Extract the [X, Y] coordinate from the center of the cell holding the provided text.  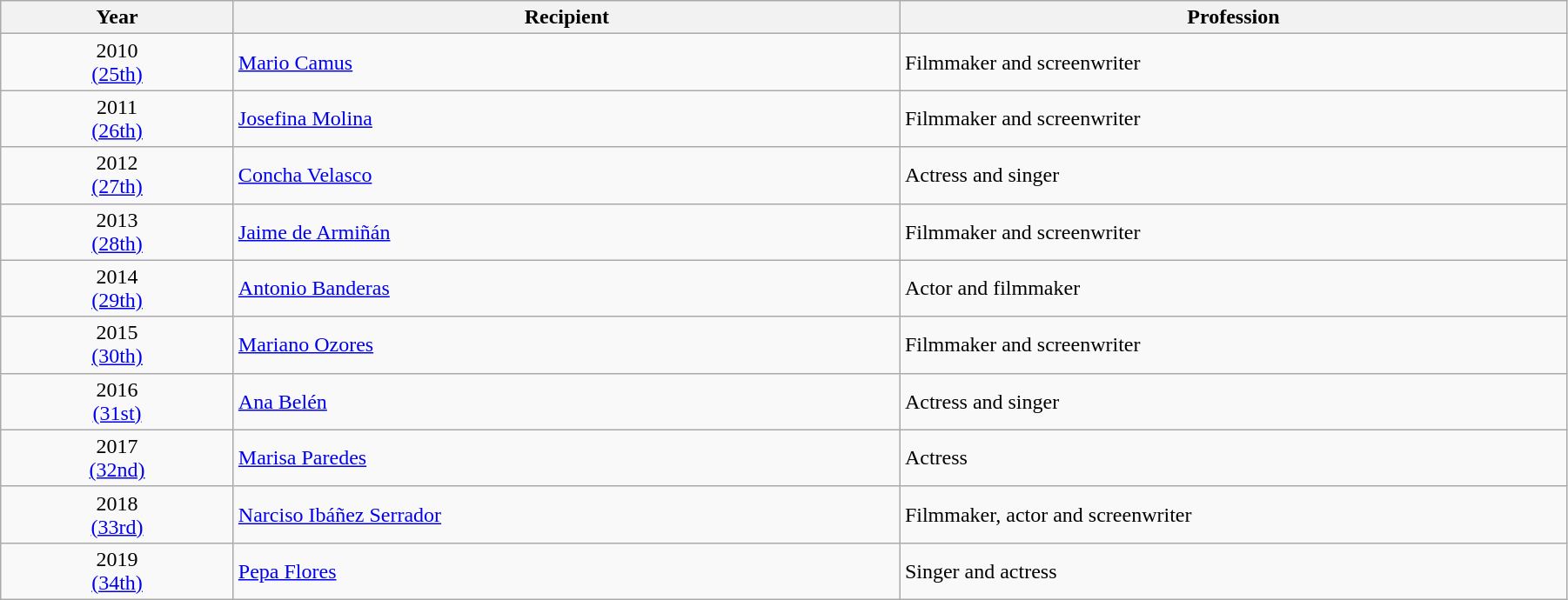
Actress [1233, 457]
Ana Belén [566, 402]
2013(28th) [117, 231]
2010(25th) [117, 63]
Mario Camus [566, 63]
2016(31st) [117, 402]
2012(27th) [117, 176]
Antonio Banderas [566, 289]
Singer and actress [1233, 570]
2018(33rd) [117, 515]
2017(32nd) [117, 457]
Filmmaker, actor and screenwriter [1233, 515]
Concha Velasco [566, 176]
Actor and filmmaker [1233, 289]
Year [117, 17]
Profession [1233, 17]
2014(29th) [117, 289]
Marisa Paredes [566, 457]
2019(34th) [117, 570]
2015(30th) [117, 344]
Jaime de Armiñán [566, 231]
Recipient [566, 17]
Narciso Ibáñez Serrador [566, 515]
2011(26th) [117, 118]
Pepa Flores [566, 570]
Mariano Ozores [566, 344]
Josefina Molina [566, 118]
